Provide the (x, y) coordinate of the cell's center where the given text is located.  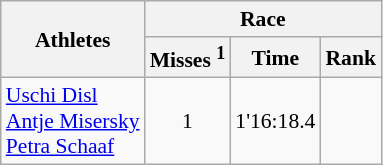
Rank (350, 58)
1'16:18.4 (275, 122)
Race (263, 19)
1 (188, 122)
Athletes (73, 40)
Misses 1 (188, 58)
Time (275, 58)
Uschi DislAntje MiserskyPetra Schaaf (73, 122)
